Extract the (x, y) coordinate from the center of the cell holding the provided text.  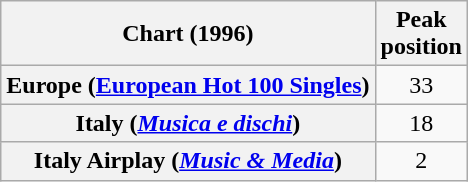
18 (421, 123)
Italy (Musica e dischi) (188, 123)
33 (421, 85)
Peakposition (421, 34)
Europe (European Hot 100 Singles) (188, 85)
2 (421, 161)
Italy Airplay (Music & Media) (188, 161)
Chart (1996) (188, 34)
